Extract the (X, Y) coordinate from the center of the cell holding the provided text.  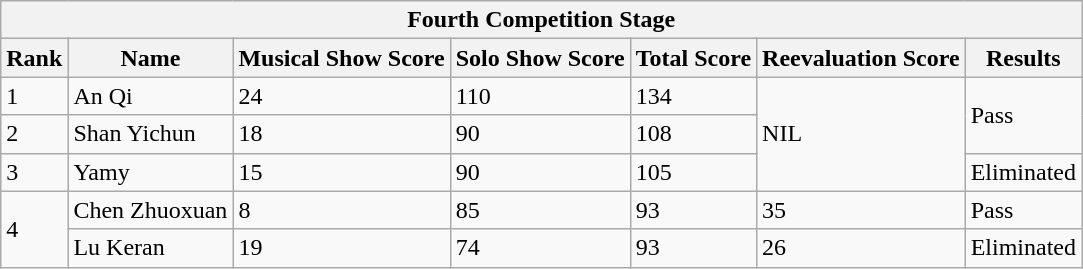
Lu Keran (150, 248)
134 (693, 96)
110 (540, 96)
26 (862, 248)
108 (693, 134)
Solo Show Score (540, 58)
NIL (862, 134)
35 (862, 210)
2 (34, 134)
85 (540, 210)
Rank (34, 58)
8 (342, 210)
Results (1023, 58)
Chen Zhuoxuan (150, 210)
Yamy (150, 172)
Total Score (693, 58)
1 (34, 96)
105 (693, 172)
19 (342, 248)
An Qi (150, 96)
4 (34, 229)
Musical Show Score (342, 58)
24 (342, 96)
Reevaluation Score (862, 58)
18 (342, 134)
3 (34, 172)
Name (150, 58)
Shan Yichun (150, 134)
74 (540, 248)
15 (342, 172)
Fourth Competition Stage (542, 20)
